Provide the [x, y] coordinate of the cell's center where the given text is located.  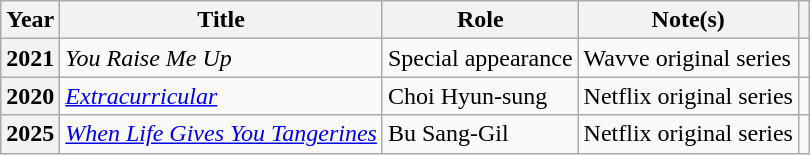
Note(s) [688, 20]
When Life Gives You Tangerines [222, 134]
Title [222, 20]
Wavve original series [688, 58]
Role [480, 20]
Year [30, 20]
Bu Sang-Gil [480, 134]
2025 [30, 134]
You Raise Me Up [222, 58]
Special appearance [480, 58]
Extracurricular [222, 96]
Choi Hyun-sung [480, 96]
2020 [30, 96]
2021 [30, 58]
